Find where the given text appears and provide that cell's center as [X, Y] coordinate. 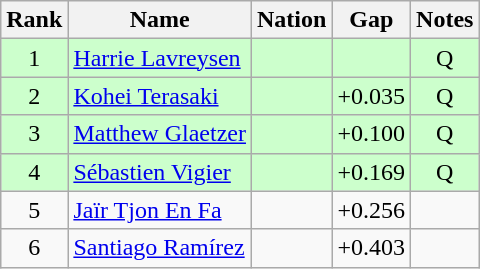
Gap [372, 20]
2 [34, 96]
+0.403 [372, 248]
Jaïr Tjon En Fa [160, 210]
+0.169 [372, 172]
Santiago Ramírez [160, 248]
1 [34, 58]
+0.100 [372, 134]
Kohei Terasaki [160, 96]
Harrie Lavreysen [160, 58]
6 [34, 248]
+0.035 [372, 96]
4 [34, 172]
Sébastien Vigier [160, 172]
Rank [34, 20]
Notes [445, 20]
Nation [292, 20]
+0.256 [372, 210]
Matthew Glaetzer [160, 134]
5 [34, 210]
Name [160, 20]
3 [34, 134]
